Return the (X, Y) coordinate for the center point of the cell that contains the specified text.  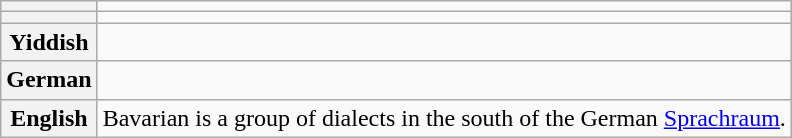
English (49, 118)
German (49, 80)
Yiddish (49, 42)
Bavarian is a group of dialects in the south of the German Sprachraum. (444, 118)
